Search for the cell housing the specified text and yield its [x, y] center coordinate. 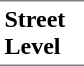
Street Level [42, 33]
